Capture the cell that displays the provided text and extract its (x, y) central coordinate. 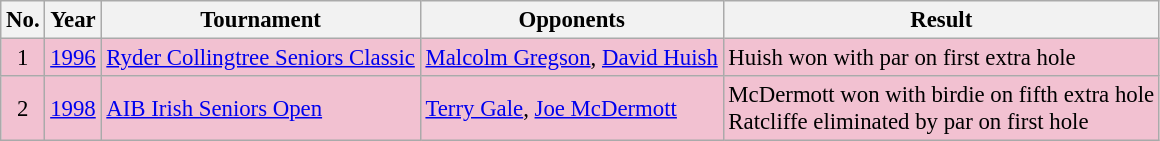
Huish won with par on first extra hole (941, 58)
Opponents (572, 20)
AIB Irish Seniors Open (260, 108)
Year (73, 20)
1 (23, 58)
1998 (73, 108)
Result (941, 20)
1996 (73, 58)
2 (23, 108)
Terry Gale, Joe McDermott (572, 108)
Tournament (260, 20)
No. (23, 20)
McDermott won with birdie on fifth extra holeRatcliffe eliminated by par on first hole (941, 108)
Ryder Collingtree Seniors Classic (260, 58)
Malcolm Gregson, David Huish (572, 58)
